Output the (X, Y) coordinate of the center of the cell containing the given text.  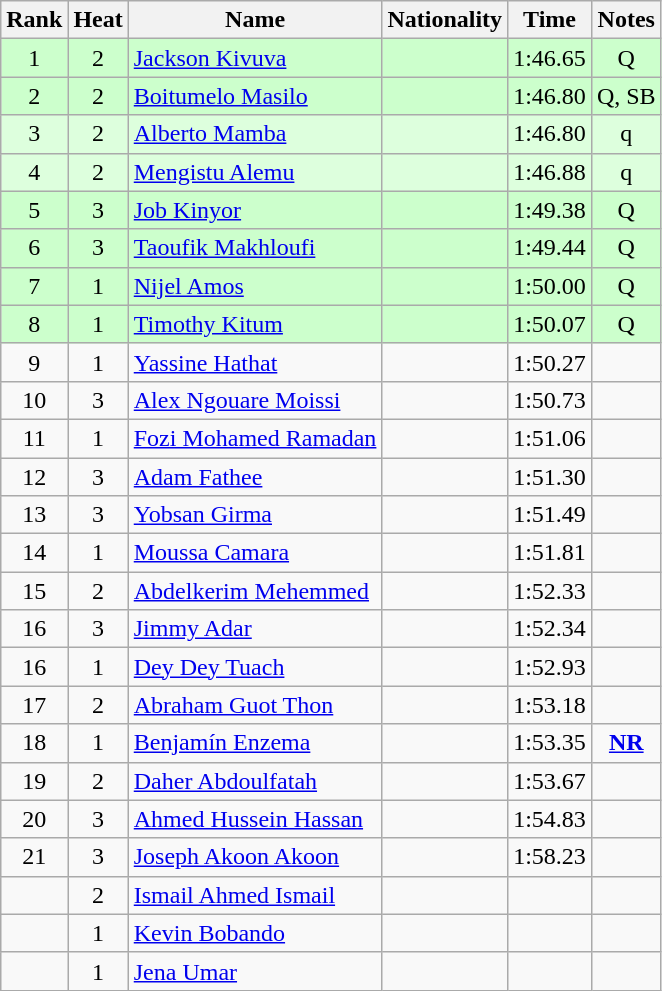
11 (34, 438)
Time (550, 20)
12 (34, 477)
Yassine Hathat (255, 362)
1:50.07 (550, 324)
Nijel Amos (255, 286)
Q, SB (626, 96)
1:58.23 (550, 857)
Heat (98, 20)
Ismail Ahmed Ismail (255, 895)
1:51.49 (550, 515)
19 (34, 781)
9 (34, 362)
NR (626, 743)
8 (34, 324)
Abdelkerim Mehemmed (255, 591)
Mengistu Alemu (255, 172)
1:51.81 (550, 553)
1:50.27 (550, 362)
Jackson Kivuva (255, 58)
1:50.73 (550, 400)
10 (34, 400)
1:53.67 (550, 781)
Benjamín Enzema (255, 743)
Alberto Mamba (255, 134)
18 (34, 743)
Moussa Camara (255, 553)
Timothy Kitum (255, 324)
Joseph Akoon Akoon (255, 857)
21 (34, 857)
1:53.35 (550, 743)
7 (34, 286)
5 (34, 210)
Adam Fathee (255, 477)
14 (34, 553)
20 (34, 819)
6 (34, 248)
1:54.83 (550, 819)
1:51.30 (550, 477)
1:49.38 (550, 210)
1:46.65 (550, 58)
Name (255, 20)
Notes (626, 20)
Jimmy Adar (255, 629)
1:53.18 (550, 705)
1:49.44 (550, 248)
Fozi Mohamed Ramadan (255, 438)
13 (34, 515)
Taoufik Makhloufi (255, 248)
Boitumelo Masilo (255, 96)
1:51.06 (550, 438)
15 (34, 591)
Job Kinyor (255, 210)
1:52.93 (550, 667)
Jena Umar (255, 971)
Alex Ngouare Moissi (255, 400)
1:52.33 (550, 591)
Yobsan Girma (255, 515)
1:50.00 (550, 286)
17 (34, 705)
Ahmed Hussein Hassan (255, 819)
1:52.34 (550, 629)
4 (34, 172)
Rank (34, 20)
Dey Dey Tuach (255, 667)
1:46.88 (550, 172)
Daher Abdoulfatah (255, 781)
Abraham Guot Thon (255, 705)
Kevin Bobando (255, 933)
Nationality (445, 20)
